For the text-containing cell, return its midpoint in (x, y) coordinate format. 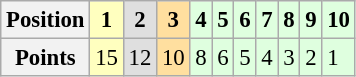
Position (46, 20)
15 (106, 58)
12 (140, 58)
Points (46, 58)
7 (267, 20)
9 (311, 20)
